Scan for the cell matching the given text and deliver its [X, Y] coordinate at center. 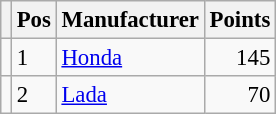
Points [240, 20]
Manufacturer [130, 20]
1 [34, 58]
Honda [130, 58]
70 [240, 95]
Lada [130, 95]
Pos [34, 20]
2 [34, 95]
145 [240, 58]
